Locate the cell with the specified text and output its (X, Y) center coordinate. 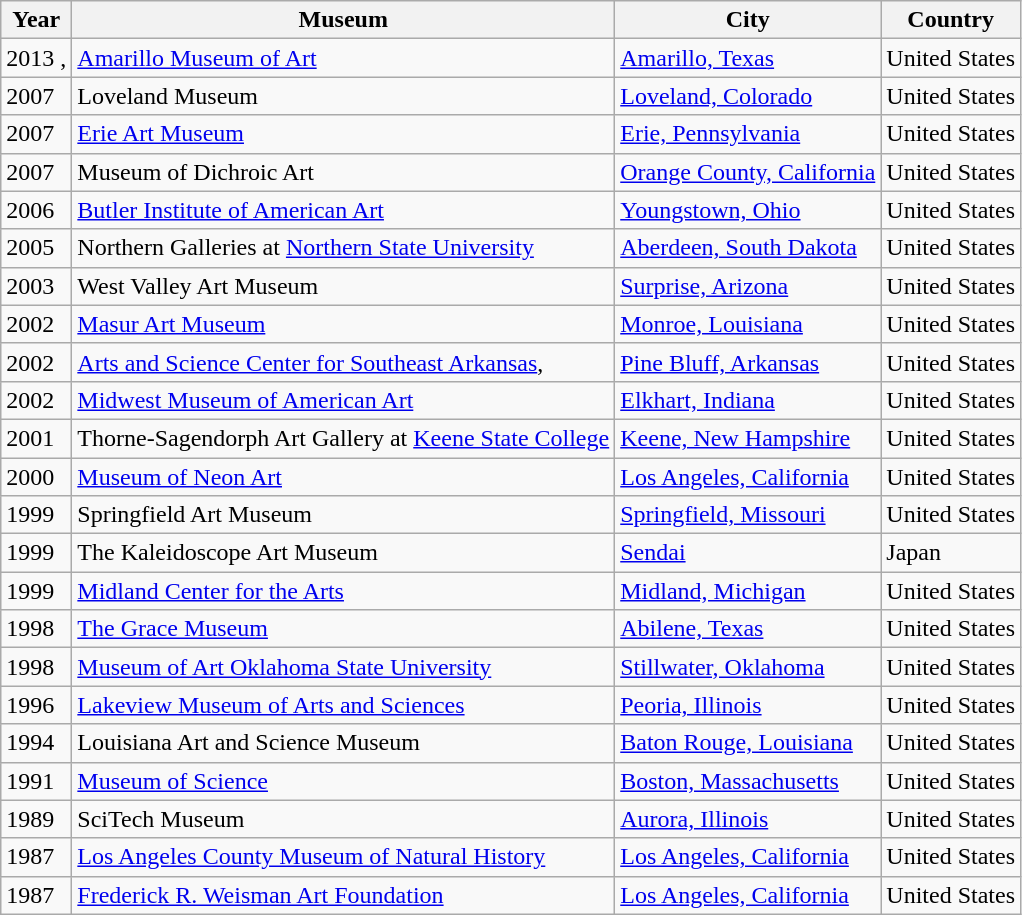
Youngstown, Ohio (748, 210)
2003 (36, 286)
Lakeview Museum of Arts and Sciences (344, 705)
Butler Institute of American Art (344, 210)
Amarillo, Texas (748, 58)
Museum (344, 20)
Frederick R. Weisman Art Foundation (344, 895)
Peoria, Illinois (748, 705)
SciTech Museum (344, 819)
Aberdeen, South Dakota (748, 248)
Aurora, Illinois (748, 819)
The Grace Museum (344, 629)
Louisiana Art and Science Museum (344, 743)
Orange County, California (748, 172)
Monroe, Louisiana (748, 324)
Erie, Pennsylvania (748, 134)
1991 (36, 781)
Baton Rouge, Louisiana (748, 743)
Stillwater, Oklahoma (748, 667)
Museum of Art Oklahoma State University (344, 667)
Abilene, Texas (748, 629)
Northern Galleries at Northern State University (344, 248)
Pine Bluff, Arkansas (748, 362)
City (748, 20)
Loveland, Colorado (748, 96)
1996 (36, 705)
Amarillo Museum of Art (344, 58)
Museum of Science (344, 781)
1994 (36, 743)
Country (951, 20)
2006 (36, 210)
Loveland Museum (344, 96)
2000 (36, 477)
The Kaleidoscope Art Museum (344, 553)
Surprise, Arizona (748, 286)
West Valley Art Museum (344, 286)
Keene, New Hampshire (748, 438)
Year (36, 20)
Midwest Museum of American Art (344, 400)
Springfield, Missouri (748, 515)
Arts and Science Center for Southeast Arkansas, (344, 362)
Elkhart, Indiana (748, 400)
Masur Art Museum (344, 324)
Los Angeles County Museum of Natural History (344, 857)
1989 (36, 819)
Museum of Dichroic Art (344, 172)
Springfield Art Museum (344, 515)
2005 (36, 248)
Midland Center for the Arts (344, 591)
Museum of Neon Art (344, 477)
Japan (951, 553)
Thorne-Sagendorph Art Gallery at Keene State College (344, 438)
Midland, Michigan (748, 591)
2013 , (36, 58)
Erie Art Museum (344, 134)
Boston, Massachusetts (748, 781)
Sendai (748, 553)
2001 (36, 438)
